Capture the cell that displays the provided text and extract its (X, Y) central coordinate. 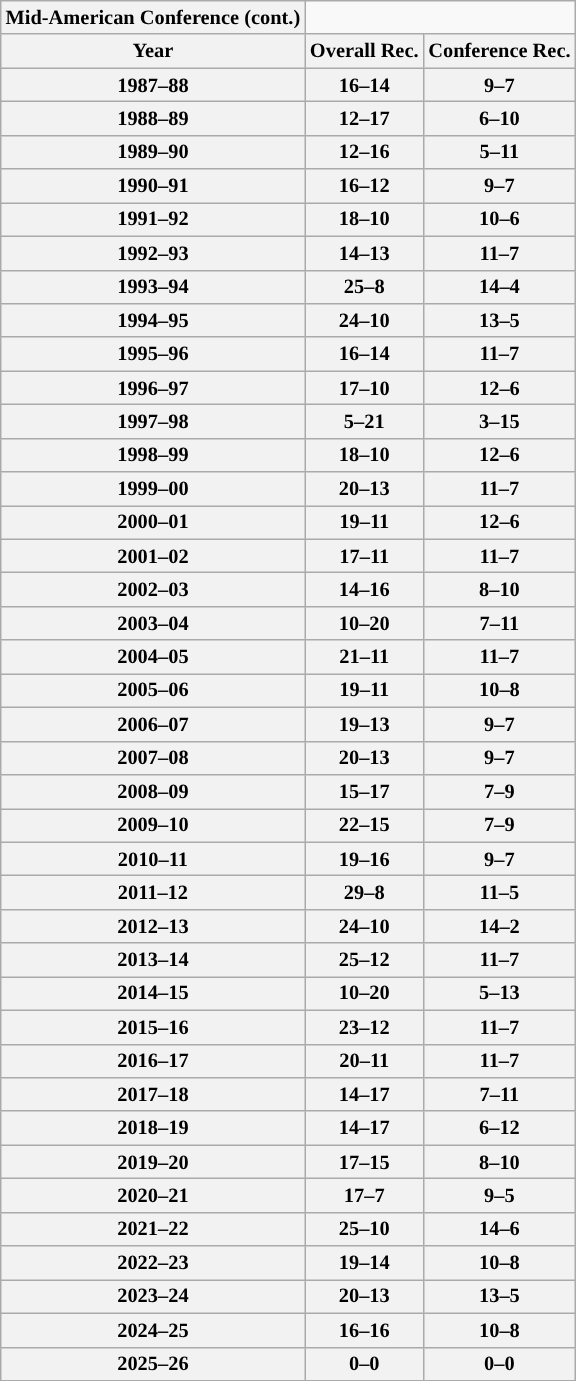
2022–23 (153, 1263)
22–15 (364, 825)
12–17 (364, 118)
23–12 (364, 1027)
19–14 (364, 1263)
2023–24 (153, 1296)
21–11 (364, 657)
14–16 (364, 589)
6–12 (499, 1128)
2017–18 (153, 1094)
3–15 (499, 421)
2019–20 (153, 1162)
5–13 (499, 993)
16–16 (364, 1330)
25–8 (364, 287)
2016–17 (153, 1061)
5–21 (364, 421)
1999–00 (153, 489)
1994–95 (153, 320)
1988–89 (153, 118)
2001–02 (153, 556)
2011–12 (153, 892)
15–17 (364, 791)
2007–08 (153, 758)
1998–99 (153, 455)
2024–25 (153, 1330)
16–12 (364, 186)
1987–88 (153, 85)
2013–14 (153, 960)
14–13 (364, 253)
17–10 (364, 388)
5–11 (499, 152)
1993–94 (153, 287)
2006–07 (153, 724)
2018–19 (153, 1128)
14–4 (499, 287)
1990–91 (153, 186)
2000–01 (153, 522)
2015–16 (153, 1027)
9–5 (499, 1195)
2005–06 (153, 690)
1992–93 (153, 253)
17–7 (364, 1195)
14–6 (499, 1229)
Conference Rec. (499, 51)
2008–09 (153, 791)
2004–05 (153, 657)
12–16 (364, 152)
2025–26 (153, 1364)
1995–96 (153, 354)
2010–11 (153, 859)
19–13 (364, 724)
19–16 (364, 859)
10–6 (499, 219)
2002–03 (153, 589)
Mid-American Conference (cont.) (153, 17)
6–10 (499, 118)
25–10 (364, 1229)
2012–13 (153, 926)
2003–04 (153, 623)
17–11 (364, 556)
20–11 (364, 1061)
Year (153, 51)
17–15 (364, 1162)
2021–22 (153, 1229)
1991–92 (153, 219)
14–2 (499, 926)
Overall Rec. (364, 51)
2020–21 (153, 1195)
25–12 (364, 960)
2009–10 (153, 825)
1997–98 (153, 421)
1989–90 (153, 152)
1996–97 (153, 388)
29–8 (364, 892)
2014–15 (153, 993)
11–5 (499, 892)
